Scan for the cell matching the given text and deliver its (x, y) coordinate at center. 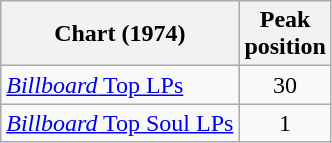
30 (285, 85)
1 (285, 123)
Chart (1974) (120, 34)
Peakposition (285, 34)
Billboard Top LPs (120, 85)
Billboard Top Soul LPs (120, 123)
